Scan for the cell matching the given text and deliver its [X, Y] coordinate at center. 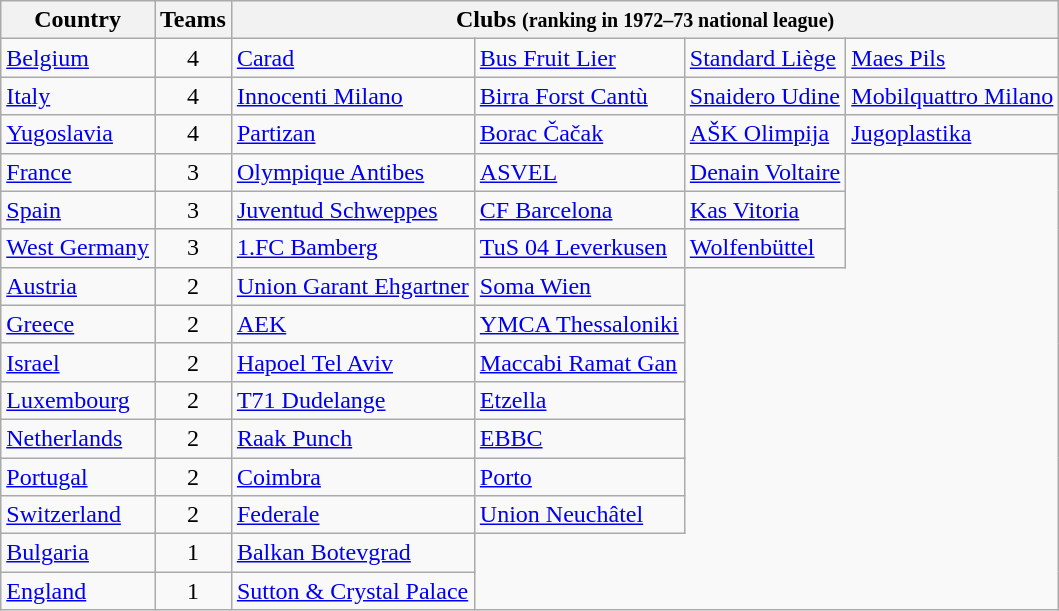
Jugoplastika [952, 134]
Juventud Schweppes [352, 210]
Luxembourg [78, 400]
Portugal [78, 477]
AEK [352, 324]
Standard Liège [764, 58]
Birra Forst Cantù [579, 96]
Hapoel Tel Aviv [352, 362]
Kas Vitoria [764, 210]
Austria [78, 286]
Raak Punch [352, 438]
Teams [192, 20]
Balkan Botevgrad [352, 553]
Bus Fruit Lier [579, 58]
Bulgaria [78, 553]
Snaidero Udine [764, 96]
Coimbra [352, 477]
Sutton & Crystal Palace [352, 591]
Yugoslavia [78, 134]
Spain [78, 210]
Porto [579, 477]
Etzella [579, 400]
Carad [352, 58]
Olympique Antibes [352, 172]
YMCA Thessaloniki [579, 324]
Maccabi Ramat Gan [579, 362]
Wolfenbüttel [764, 248]
Netherlands [78, 438]
Switzerland [78, 515]
TuS 04 Leverkusen [579, 248]
CF Barcelona [579, 210]
Innocenti Milano [352, 96]
AŠK Olimpija [764, 134]
Country [78, 20]
Greece [78, 324]
England [78, 591]
Mobilquattro Milano [952, 96]
France [78, 172]
Union Garant Ehgartner [352, 286]
ASVEL [579, 172]
EBBC [579, 438]
Israel [78, 362]
Maes Pils [952, 58]
1.FC Bamberg [352, 248]
Italy [78, 96]
Belgium [78, 58]
West Germany [78, 248]
T71 Dudelange [352, 400]
Federale [352, 515]
Denain Voltaire [764, 172]
Partizan [352, 134]
Union Neuchâtel [579, 515]
Borac Čačak [579, 134]
Soma Wien [579, 286]
Clubs (ranking in 1972–73 national league) [644, 20]
